Determine the (x, y) coordinate at the center of the cell enclosing the given text.  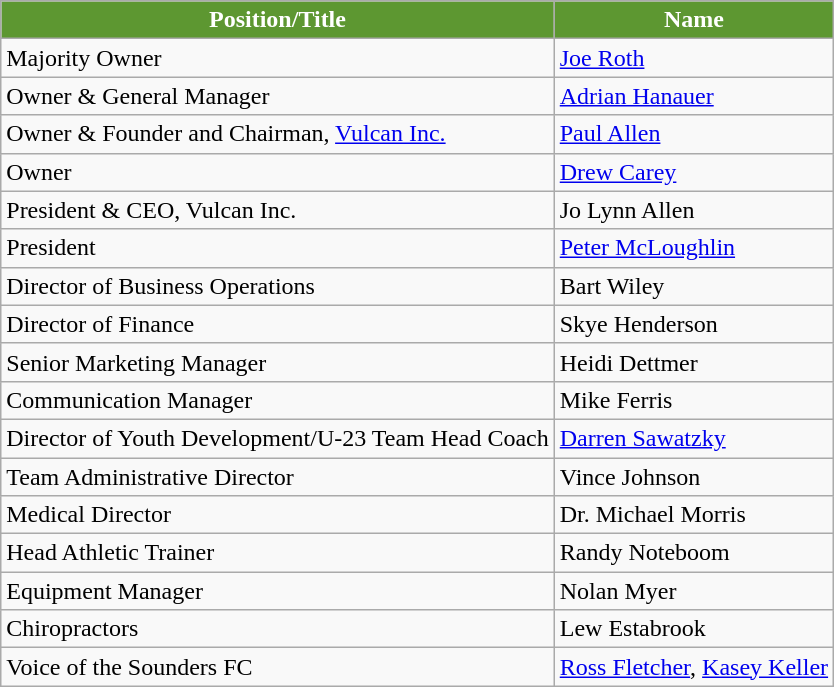
Darren Sawatzky (694, 438)
Owner & General Manager (278, 96)
Nolan Myer (694, 591)
Mike Ferris (694, 400)
Director of Youth Development/U-23 Team Head Coach (278, 438)
Owner & Founder and Chairman, Vulcan Inc. (278, 134)
Director of Finance (278, 324)
Peter McLoughlin (694, 248)
Owner (278, 172)
Head Athletic Trainer (278, 553)
Dr. Michael Morris (694, 515)
Heidi Dettmer (694, 362)
Vince Johnson (694, 477)
Medical Director (278, 515)
Voice of the Sounders FC (278, 667)
Joe Roth (694, 58)
Drew Carey (694, 172)
President & CEO, Vulcan Inc. (278, 210)
Bart Wiley (694, 286)
Communication Manager (278, 400)
Ross Fletcher, Kasey Keller (694, 667)
Majority Owner (278, 58)
Name (694, 20)
Jo Lynn Allen (694, 210)
President (278, 248)
Equipment Manager (278, 591)
Team Administrative Director (278, 477)
Position/Title (278, 20)
Paul Allen (694, 134)
Lew Estabrook (694, 629)
Randy Noteboom (694, 553)
Skye Henderson (694, 324)
Senior Marketing Manager (278, 362)
Director of Business Operations (278, 286)
Chiropractors (278, 629)
Adrian Hanauer (694, 96)
